Return (X, Y) of the center of cell containing provided text 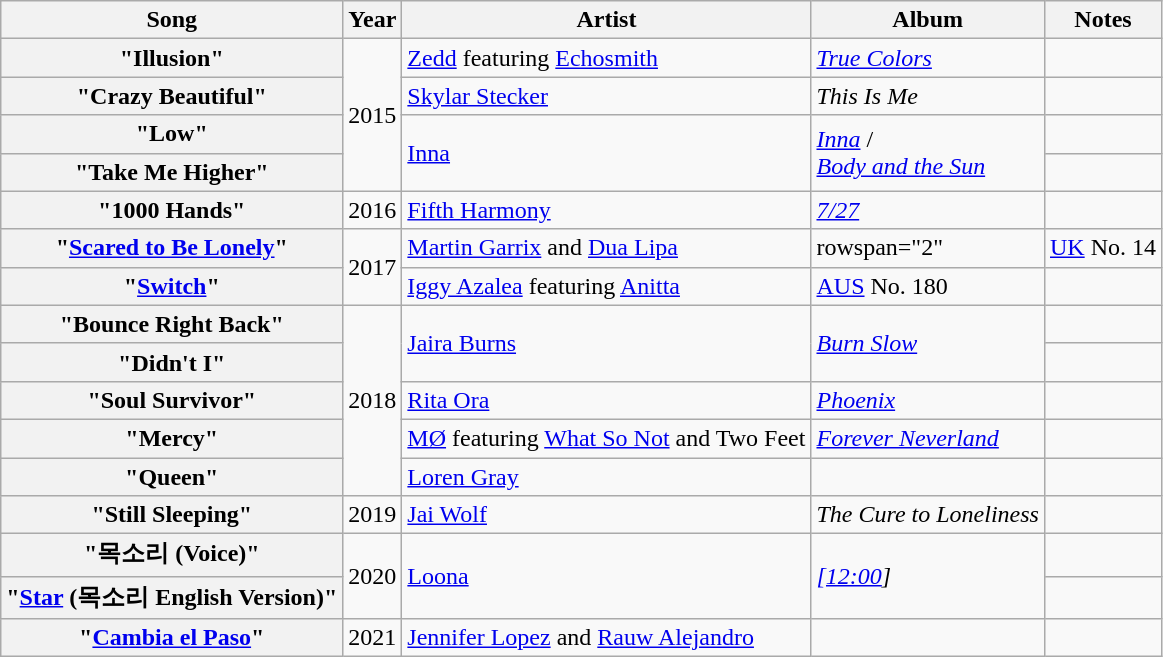
"Didn't I" (172, 362)
Jaira Burns (606, 343)
"Mercy" (172, 438)
"Queen" (172, 477)
AUS No. 180 (928, 286)
Fifth Harmony (606, 210)
"Still Sleeping" (172, 515)
Artist (606, 20)
"Cambia el Paso" (172, 638)
Notes (1102, 20)
2018 (372, 400)
Zedd featuring Echosmith (606, 58)
Album (928, 20)
MØ featuring What So Not and Two Feet (606, 438)
The Cure to Loneliness (928, 515)
"Low" (172, 134)
"Scared to Be Lonely" (172, 248)
Phoenix (928, 400)
"Take Me Higher" (172, 172)
7/27 (928, 210)
"Star (목소리 English Version)" (172, 598)
Rita Ora (606, 400)
Year (372, 20)
Loona (606, 576)
rowspan="2" (928, 248)
Jennifer Lopez and Rauw Alejandro (606, 638)
"Crazy Beautiful" (172, 96)
Forever Neverland (928, 438)
Inna (606, 153)
2019 (372, 515)
This Is Me (928, 96)
Burn Slow (928, 343)
"Soul Survivor" (172, 400)
Inna / Body and the Sun (928, 153)
Song (172, 20)
"Switch" (172, 286)
Iggy Azalea featuring Anitta (606, 286)
2017 (372, 267)
"Illusion" (172, 58)
Skylar Stecker (606, 96)
Jai Wolf (606, 515)
True Colors (928, 58)
"목소리 (Voice)" (172, 556)
"1000 Hands" (172, 210)
"Bounce Right Back" (172, 324)
[12:00] (928, 576)
2021 (372, 638)
UK No. 14 (1102, 248)
Martin Garrix and Dua Lipa (606, 248)
2015 (372, 115)
2020 (372, 576)
2016 (372, 210)
Loren Gray (606, 477)
